Return the (x, y) coordinate for the center point of the cell that contains the specified text.  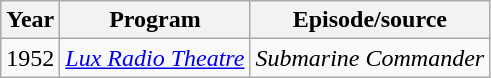
Episode/source (370, 20)
Year (30, 20)
1952 (30, 58)
Program (155, 20)
Lux Radio Theatre (155, 58)
Submarine Commander (370, 58)
